Capture the cell that displays the provided text and extract its (X, Y) central coordinate. 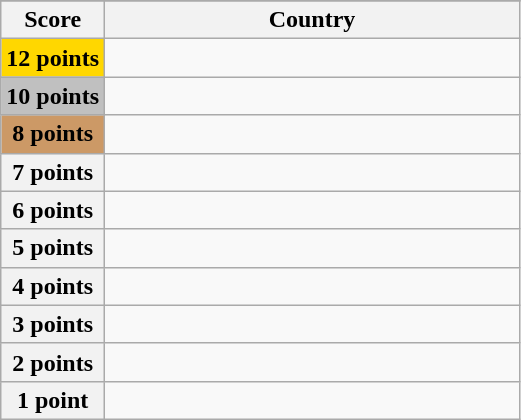
8 points (53, 134)
4 points (53, 286)
Country (312, 20)
12 points (53, 58)
Score (53, 20)
7 points (53, 172)
1 point (53, 400)
3 points (53, 324)
2 points (53, 362)
10 points (53, 96)
5 points (53, 248)
6 points (53, 210)
